From the cell containing the given text, extract its center point as (X, Y) coordinate. 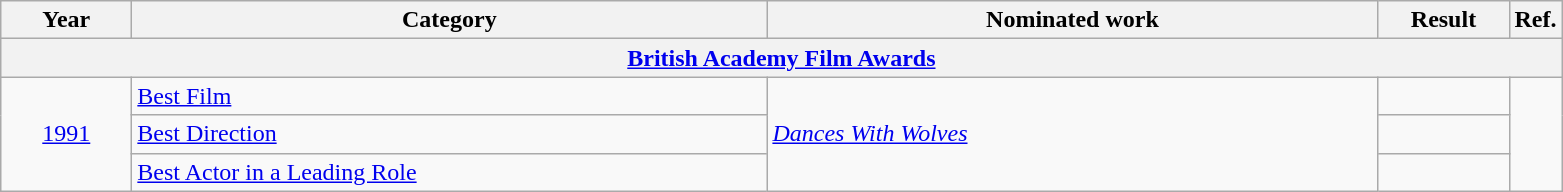
Best Film (450, 96)
Result (1444, 20)
British Academy Film Awards (782, 58)
Dances With Wolves (1072, 134)
Ref. (1536, 20)
Nominated work (1072, 20)
Year (66, 20)
Best Direction (450, 134)
Category (450, 20)
Best Actor in a Leading Role (450, 172)
1991 (66, 134)
